Return the (x, y) coordinate for the center point of the cell that contains the specified text.  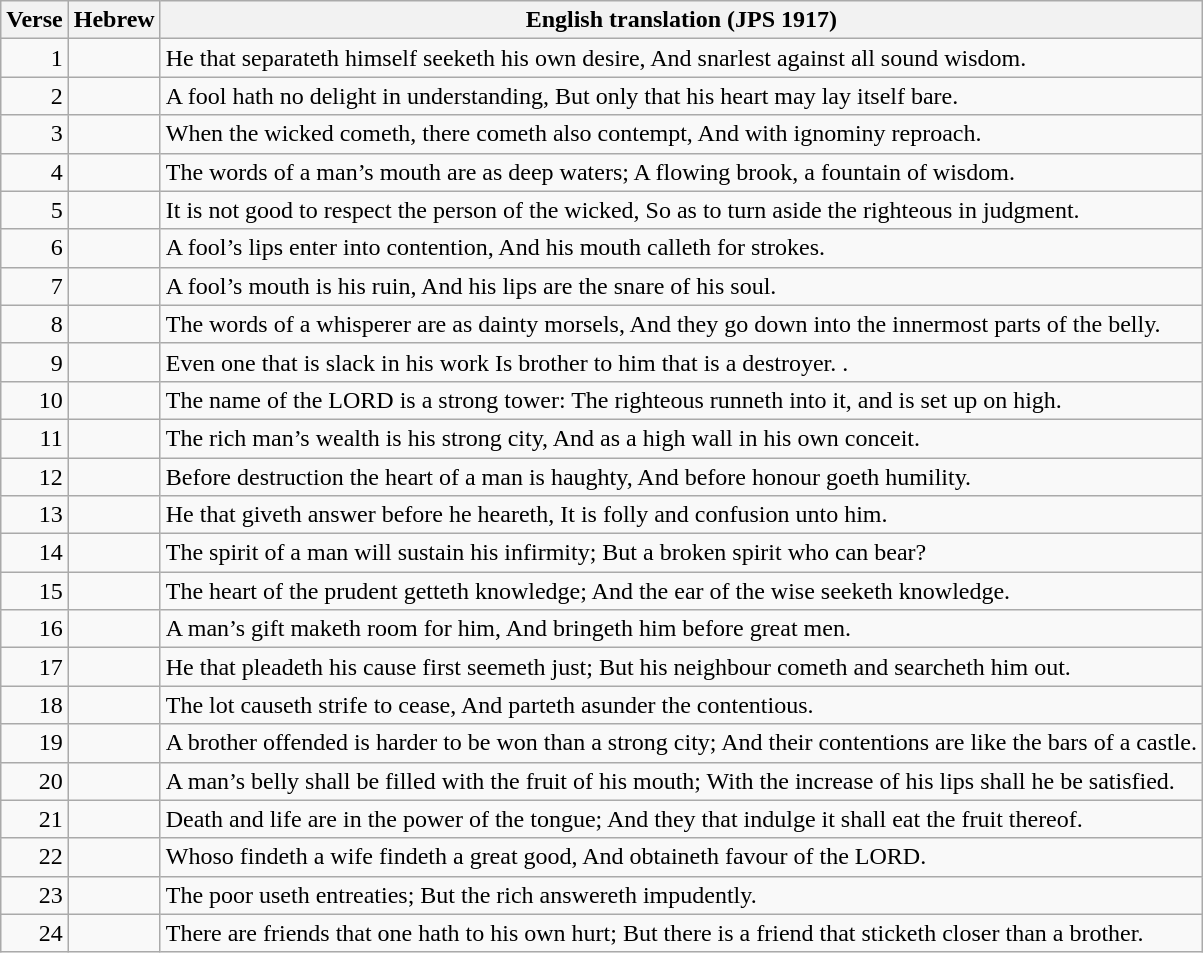
5 (35, 210)
A fool’s lips enter into contention, And his mouth calleth for strokes. (681, 248)
The rich man’s wealth is his strong city, And as a high wall in his own conceit. (681, 438)
A fool hath no delight in understanding, But only that his heart may lay itself bare. (681, 96)
A man’s belly shall be filled with the fruit of his mouth; With the increase of his lips shall he be satisfied. (681, 781)
Hebrew (114, 20)
He that pleadeth his cause first seemeth just; But his neighbour cometh and searcheth him out. (681, 667)
Even one that is slack in his work Is brother to him that is a destroyer. . (681, 362)
1 (35, 58)
24 (35, 933)
The lot causeth strife to cease, And parteth asunder the contentious. (681, 705)
8 (35, 324)
The words of a whisperer are as dainty morsels, And they go down into the innermost parts of the belly. (681, 324)
Death and life are in the power of the tongue; And they that indulge it shall eat the fruit thereof. (681, 819)
A man’s gift maketh room for him, And bringeth him before great men. (681, 629)
13 (35, 515)
Verse (35, 20)
4 (35, 172)
The heart of the prudent getteth knowledge; And the ear of the wise seeketh knowledge. (681, 591)
Before destruction the heart of a man is haughty, And before honour goeth humility. (681, 477)
There are friends that one hath to his own hurt; But there is a friend that sticketh closer than a brother. (681, 933)
It is not good to respect the person of the wicked, So as to turn aside the righteous in judgment. (681, 210)
He that giveth answer before he heareth, It is folly and confusion unto him. (681, 515)
12 (35, 477)
The name of the LORD is a strong tower: The righteous runneth into it, and is set up on high. (681, 400)
The words of a man’s mouth are as deep waters; A flowing brook, a fountain of wisdom. (681, 172)
3 (35, 134)
He that separateth himself seeketh his own desire, And snarlest against all sound wisdom. (681, 58)
11 (35, 438)
9 (35, 362)
14 (35, 553)
17 (35, 667)
Whoso findeth a wife findeth a great good, And obtaineth favour of the LORD. (681, 857)
A fool’s mouth is his ruin, And his lips are the snare of his soul. (681, 286)
A brother offended is harder to be won than a strong city; And their contentions are like the bars of a castle. (681, 743)
The poor useth entreaties; But the rich answereth impudently. (681, 895)
2 (35, 96)
23 (35, 895)
15 (35, 591)
The spirit of a man will sustain his infirmity; But a broken spirit who can bear? (681, 553)
18 (35, 705)
6 (35, 248)
10 (35, 400)
7 (35, 286)
When the wicked cometh, there cometh also contempt, And with ignominy reproach. (681, 134)
16 (35, 629)
21 (35, 819)
19 (35, 743)
English translation (JPS 1917) (681, 20)
20 (35, 781)
22 (35, 857)
